Locate the cell with the specified text and output its [X, Y] center coordinate. 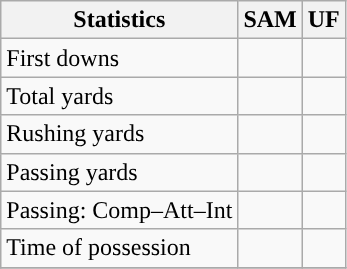
SAM [270, 20]
Rushing yards [120, 134]
Total yards [120, 96]
Passing yards [120, 172]
Passing: Comp–Att–Int [120, 210]
Time of possession [120, 248]
UF [324, 20]
Statistics [120, 20]
First downs [120, 58]
